Locate the cell with the specified text and output its [X, Y] center coordinate. 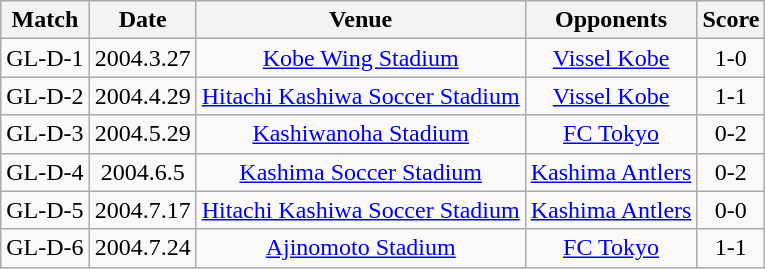
Kobe Wing Stadium [360, 58]
Date [142, 20]
GL-D-3 [45, 134]
2004.3.27 [142, 58]
Match [45, 20]
Ajinomoto Stadium [360, 248]
1-0 [731, 58]
2004.4.29 [142, 96]
Score [731, 20]
GL-D-5 [45, 210]
Opponents [611, 20]
2004.6.5 [142, 172]
GL-D-4 [45, 172]
GL-D-1 [45, 58]
GL-D-6 [45, 248]
GL-D-2 [45, 96]
2004.7.24 [142, 248]
Kashiwanoha Stadium [360, 134]
Venue [360, 20]
2004.5.29 [142, 134]
0-0 [731, 210]
Kashima Soccer Stadium [360, 172]
2004.7.17 [142, 210]
